Search for the cell housing the specified text and yield its [x, y] center coordinate. 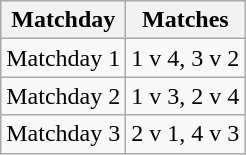
Matchday 1 [64, 58]
1 v 4, 3 v 2 [186, 58]
1 v 3, 2 v 4 [186, 96]
Matchday 2 [64, 96]
Matchday [64, 20]
2 v 1, 4 v 3 [186, 134]
Matches [186, 20]
Matchday 3 [64, 134]
